Pinpoint the cell where the given text exists, returning its [X, Y] midpoint coordinate. 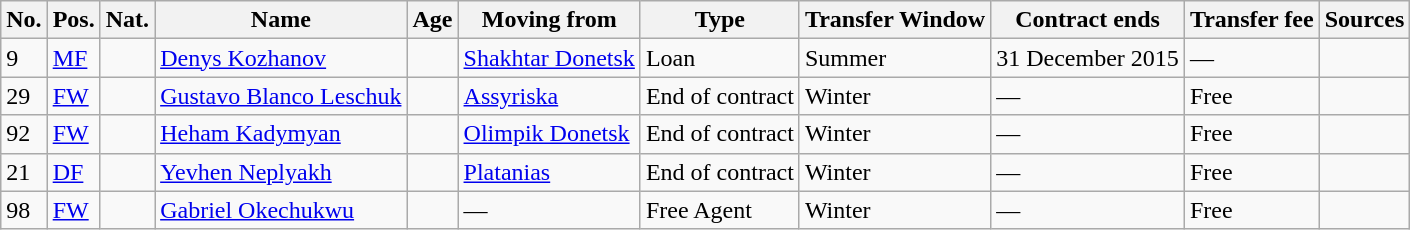
92 [24, 134]
98 [24, 210]
Summer [894, 58]
21 [24, 172]
Name [281, 20]
Platanias [549, 172]
MF [74, 58]
Moving from [549, 20]
Olimpik Donetsk [549, 134]
Age [432, 20]
Contract ends [1088, 20]
Free Agent [720, 210]
Gabriel Okechukwu [281, 210]
9 [24, 58]
31 December 2015 [1088, 58]
No. [24, 20]
Transfer fee [1252, 20]
Sources [1364, 20]
Nat. [127, 20]
Loan [720, 58]
Heham Kadymyan [281, 134]
Shakhtar Donetsk [549, 58]
Yevhen Neplyakh [281, 172]
Gustavo Blanco Leschuk [281, 96]
Type [720, 20]
29 [24, 96]
Denys Kozhanov [281, 58]
Pos. [74, 20]
Transfer Window [894, 20]
Assyriska [549, 96]
DF [74, 172]
